Extract the [x, y] coordinate from the center of the cell holding the provided text.  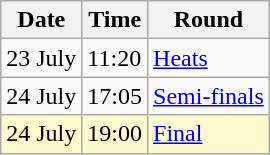
Semi-finals [209, 96]
23 July [42, 58]
Heats [209, 58]
17:05 [115, 96]
Final [209, 134]
Time [115, 20]
19:00 [115, 134]
11:20 [115, 58]
Round [209, 20]
Date [42, 20]
